Locate the cell with the specified text and output its (X, Y) center coordinate. 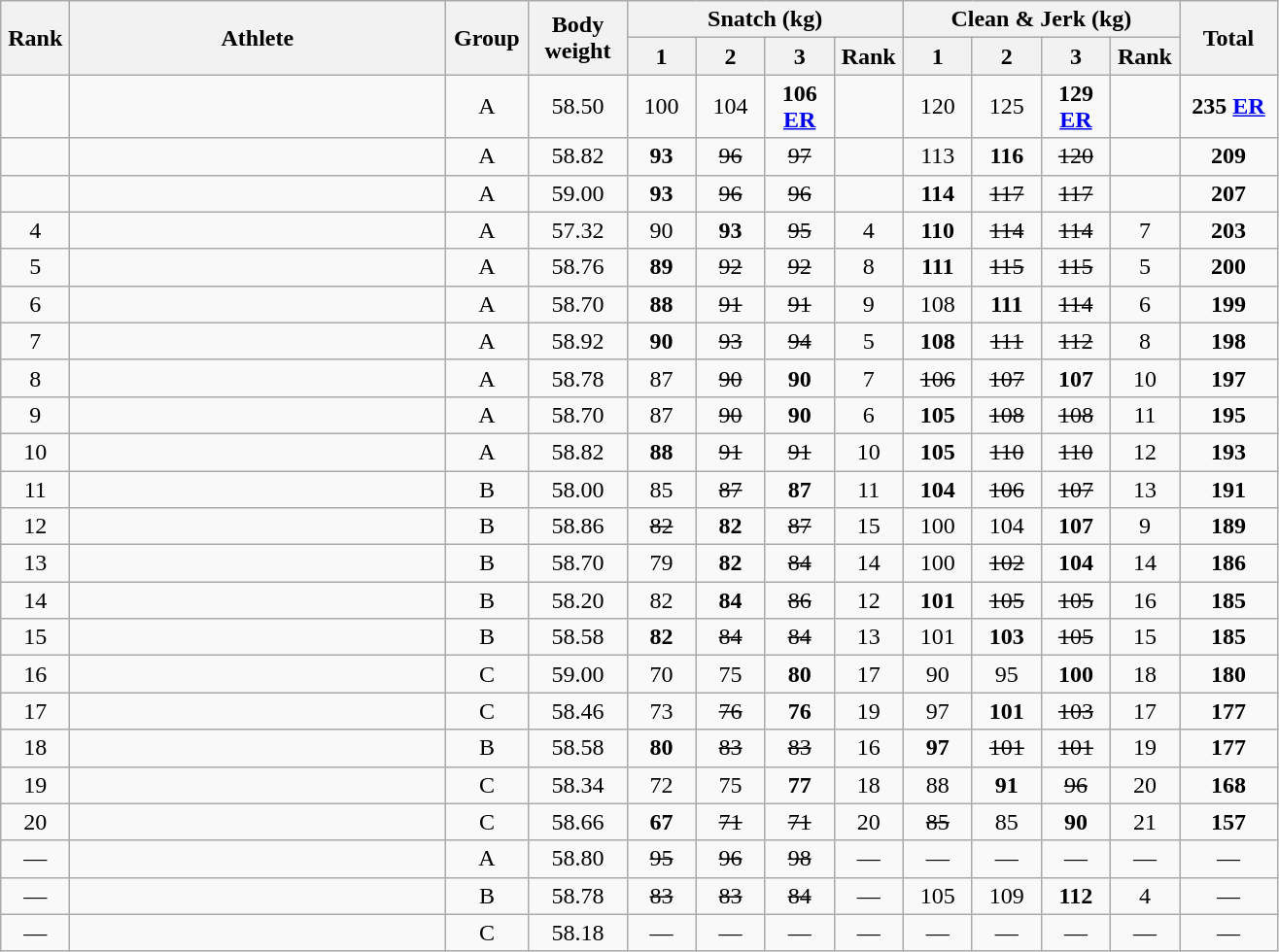
Snatch (kg) (765, 19)
157 (1228, 822)
58.66 (577, 822)
195 (1228, 415)
193 (1228, 452)
73 (661, 711)
58.80 (577, 859)
70 (661, 674)
58.20 (577, 600)
209 (1228, 156)
186 (1228, 563)
180 (1228, 674)
197 (1228, 378)
89 (661, 267)
58.18 (577, 933)
203 (1228, 230)
57.32 (577, 230)
200 (1228, 267)
77 (799, 785)
235 ER (1228, 107)
191 (1228, 489)
168 (1228, 785)
58.92 (577, 341)
102 (1007, 563)
67 (661, 822)
113 (937, 156)
58.76 (577, 267)
Clean & Jerk (kg) (1041, 19)
Total (1228, 38)
198 (1228, 341)
116 (1007, 156)
58.00 (577, 489)
125 (1007, 107)
129 ER (1075, 107)
86 (799, 600)
Group (487, 38)
58.34 (577, 785)
72 (661, 785)
207 (1228, 193)
199 (1228, 304)
21 (1145, 822)
79 (661, 563)
58.50 (577, 107)
58.46 (577, 711)
98 (799, 859)
189 (1228, 527)
109 (1007, 896)
94 (799, 341)
106 ER (799, 107)
Athlete (258, 38)
58.86 (577, 527)
Body weight (577, 38)
